Detect which cell encompasses the target text, then output its [X, Y] center coordinate. 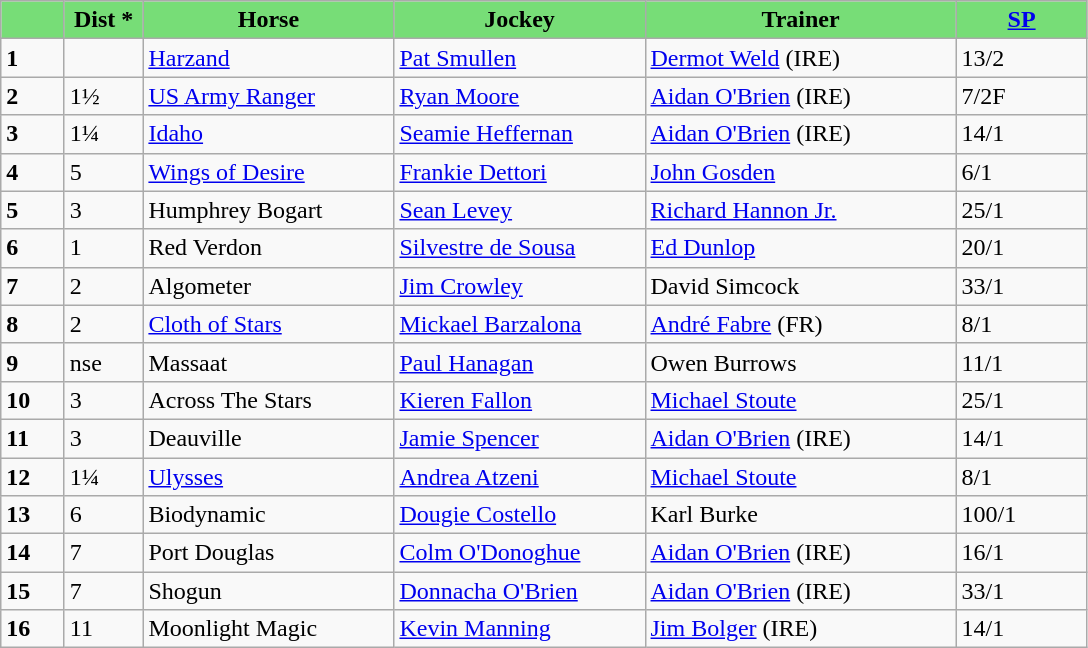
Paul Hanagan [520, 362]
Silvestre de Sousa [520, 248]
Ulysses [268, 477]
Dougie Costello [520, 515]
Wings of Desire [268, 172]
Mickael Barzalona [520, 324]
Richard Hannon Jr. [800, 210]
Andrea Atzeni [520, 477]
SP [1022, 20]
Donnacha O'Brien [520, 591]
Cloth of Stars [268, 324]
16/1 [1022, 553]
11/1 [1022, 362]
100/1 [1022, 515]
6/1 [1022, 172]
15 [33, 591]
nse [104, 362]
Horse [268, 20]
13/2 [1022, 58]
Dermot Weld (IRE) [800, 58]
4 [33, 172]
16 [33, 629]
Harzand [268, 58]
Frankie Dettori [520, 172]
Jim Crowley [520, 286]
André Fabre (FR) [800, 324]
Red Verdon [268, 248]
Seamie Heffernan [520, 134]
Ed Dunlop [800, 248]
Jim Bolger (IRE) [800, 629]
Biodynamic [268, 515]
Dist * [104, 20]
12 [33, 477]
Across The Stars [268, 400]
David Simcock [800, 286]
9 [33, 362]
Algometer [268, 286]
8 [33, 324]
10 [33, 400]
Kieren Fallon [520, 400]
Sean Levey [520, 210]
14 [33, 553]
Jockey [520, 20]
Idaho [268, 134]
US Army Ranger [268, 96]
Deauville [268, 438]
Jamie Spencer [520, 438]
Trainer [800, 20]
Port Douglas [268, 553]
20/1 [1022, 248]
Moonlight Magic [268, 629]
Shogun [268, 591]
John Gosden [800, 172]
Colm O'Donoghue [520, 553]
Massaat [268, 362]
Karl Burke [800, 515]
7/2F [1022, 96]
Pat Smullen [520, 58]
1½ [104, 96]
Humphrey Bogart [268, 210]
Kevin Manning [520, 629]
Ryan Moore [520, 96]
Owen Burrows [800, 362]
13 [33, 515]
